Find where the given text appears and provide that cell's center as [X, Y] coordinate. 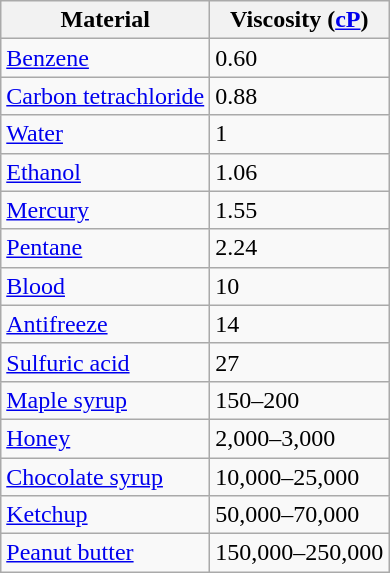
Carbon tetrachloride [106, 96]
Blood [106, 286]
Water [106, 134]
Mercury [106, 210]
Pentane [106, 248]
27 [300, 362]
2.24 [300, 248]
1 [300, 134]
50,000–70,000 [300, 515]
10 [300, 286]
Antifreeze [106, 324]
14 [300, 324]
0.60 [300, 58]
Chocolate syrup [106, 477]
Ketchup [106, 515]
0.88 [300, 96]
Honey [106, 438]
10,000–25,000 [300, 477]
Material [106, 20]
Benzene [106, 58]
Sulfuric acid [106, 362]
1.06 [300, 172]
2,000–3,000 [300, 438]
150–200 [300, 400]
Ethanol [106, 172]
Viscosity (cP) [300, 20]
Peanut butter [106, 553]
150,000–250,000 [300, 553]
1.55 [300, 210]
Maple syrup [106, 400]
